Search for the cell housing the specified text and yield its [X, Y] center coordinate. 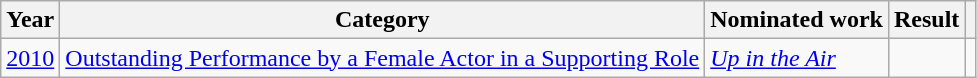
Up in the Air [797, 58]
Result [926, 20]
Nominated work [797, 20]
Category [382, 20]
Year [30, 20]
Outstanding Performance by a Female Actor in a Supporting Role [382, 58]
2010 [30, 58]
